Identify which cell holds the provided text, then report its (X, Y) central coordinate. 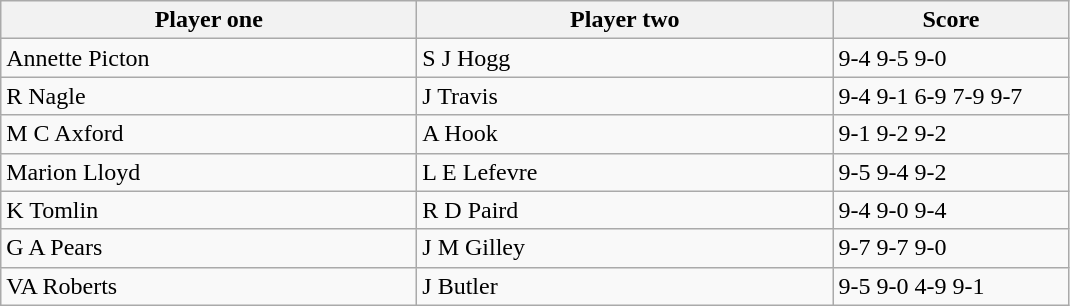
9-4 9-0 9-4 (951, 210)
R D Paird (625, 210)
J M Gilley (625, 248)
9-7 9-7 9-0 (951, 248)
Player one (209, 20)
Score (951, 20)
9-5 9-4 9-2 (951, 172)
Player two (625, 20)
9-4 9-1 6-9 7-9 9-7 (951, 96)
9-4 9-5 9-0 (951, 58)
A Hook (625, 134)
J Travis (625, 96)
9-1 9-2 9-2 (951, 134)
K Tomlin (209, 210)
Marion Lloyd (209, 172)
Annette Picton (209, 58)
9-5 9-0 4-9 9-1 (951, 286)
S J Hogg (625, 58)
R Nagle (209, 96)
J Butler (625, 286)
M C Axford (209, 134)
VA Roberts (209, 286)
L E Lefevre (625, 172)
G A Pears (209, 248)
